Capture the cell that displays the provided text and extract its (X, Y) central coordinate. 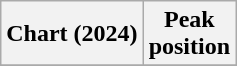
Chart (2024) (72, 34)
Peakposition (189, 34)
